Extract the [X, Y] coordinate from the center of the cell holding the provided text.  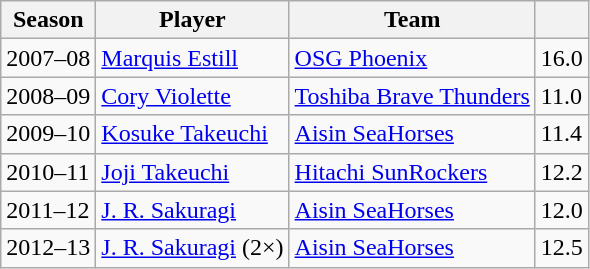
Cory Violette [192, 96]
12.2 [562, 172]
2009–10 [48, 134]
Player [192, 20]
2010–11 [48, 172]
Team [412, 20]
2011–12 [48, 210]
16.0 [562, 58]
2012–13 [48, 248]
12.0 [562, 210]
2008–09 [48, 96]
Kosuke Takeuchi [192, 134]
Hitachi SunRockers [412, 172]
OSG Phoenix [412, 58]
Toshiba Brave Thunders [412, 96]
Season [48, 20]
J. R. Sakuragi (2×) [192, 248]
11.0 [562, 96]
12.5 [562, 248]
11.4 [562, 134]
Marquis Estill [192, 58]
J. R. Sakuragi [192, 210]
Joji Takeuchi [192, 172]
2007–08 [48, 58]
